Provide the (X, Y) coordinate of the cell's center where the given text is located.  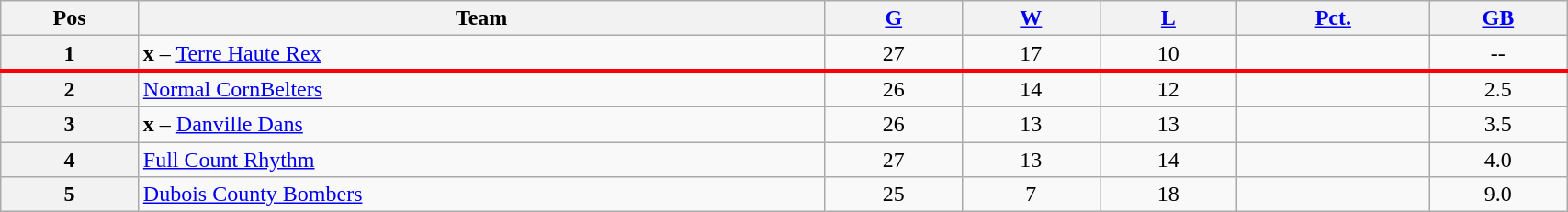
Pos (70, 18)
G (894, 18)
W (1032, 18)
18 (1168, 195)
2 (70, 89)
1 (70, 53)
x – Terre Haute Rex (481, 53)
-- (1498, 53)
4.0 (1498, 159)
25 (894, 195)
Team (481, 18)
GB (1498, 18)
9.0 (1498, 195)
Pct. (1334, 18)
5 (70, 195)
Normal CornBelters (481, 89)
2.5 (1498, 89)
4 (70, 159)
12 (1168, 89)
7 (1032, 195)
Dubois County Bombers (481, 195)
10 (1168, 53)
17 (1032, 53)
x – Danville Dans (481, 124)
L (1168, 18)
3 (70, 124)
3.5 (1498, 124)
Full Count Rhythm (481, 159)
